Pinpoint the cell where the given text exists, returning its [x, y] midpoint coordinate. 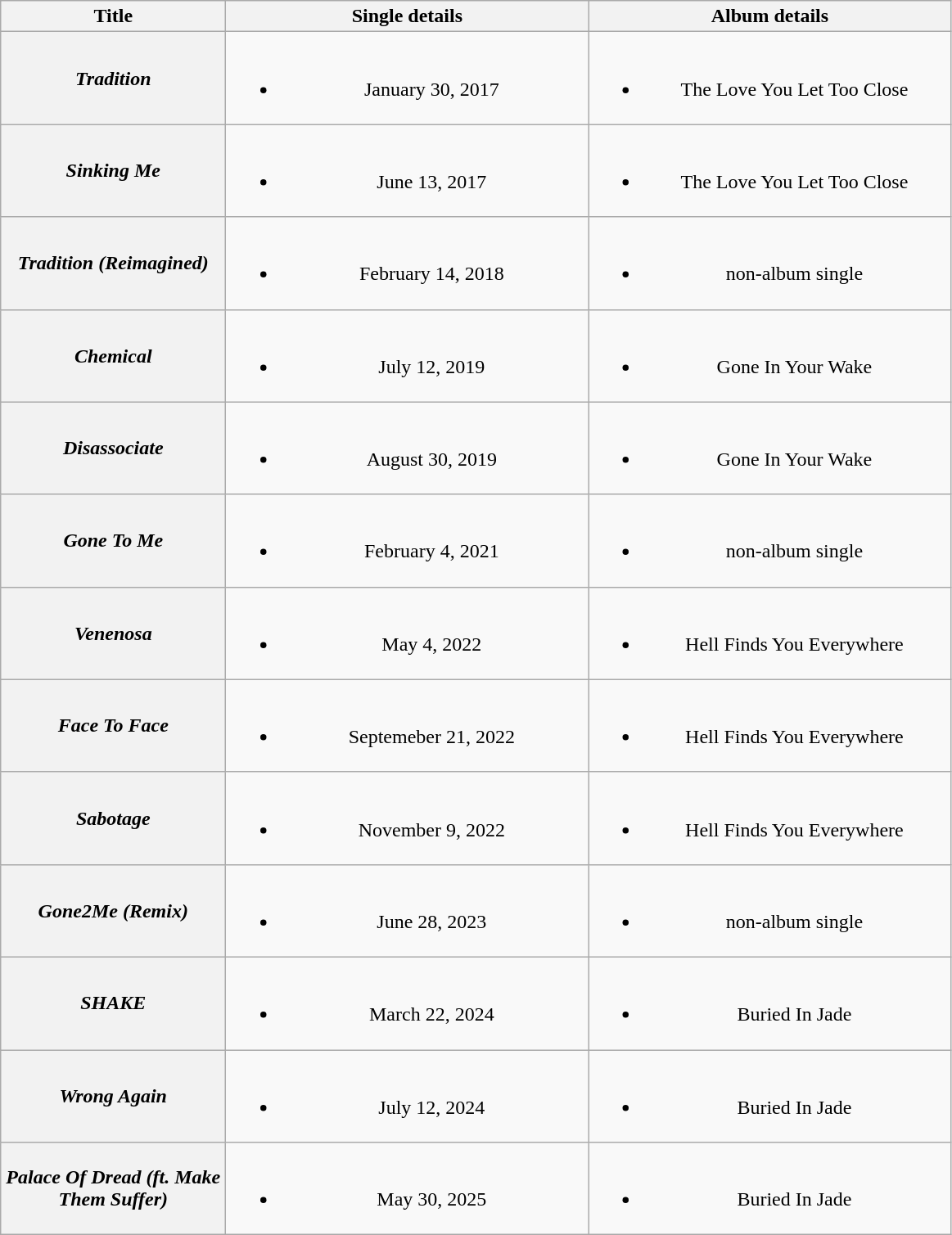
Gone To Me [113, 540]
August 30, 2019 [408, 448]
May 4, 2022 [408, 633]
Tradition (Reimagined) [113, 264]
November 9, 2022 [408, 818]
Septemeber 21, 2022 [408, 725]
May 30, 2025 [408, 1188]
January 30, 2017 [408, 79]
Disassociate [113, 448]
February 14, 2018 [408, 264]
February 4, 2021 [408, 540]
June 28, 2023 [408, 910]
July 12, 2019 [408, 355]
June 13, 2017 [408, 170]
Title [113, 16]
Chemical [113, 355]
SHAKE [113, 1003]
July 12, 2024 [408, 1095]
Wrong Again [113, 1095]
Face To Face [113, 725]
Album details [769, 16]
Sinking Me [113, 170]
Tradition [113, 79]
Gone2Me (Remix) [113, 910]
Venenosa [113, 633]
Sabotage [113, 818]
March 22, 2024 [408, 1003]
Palace Of Dread (ft. Make Them Suffer) [113, 1188]
Single details [408, 16]
